Locate the cell with the specified text and output its (x, y) center coordinate. 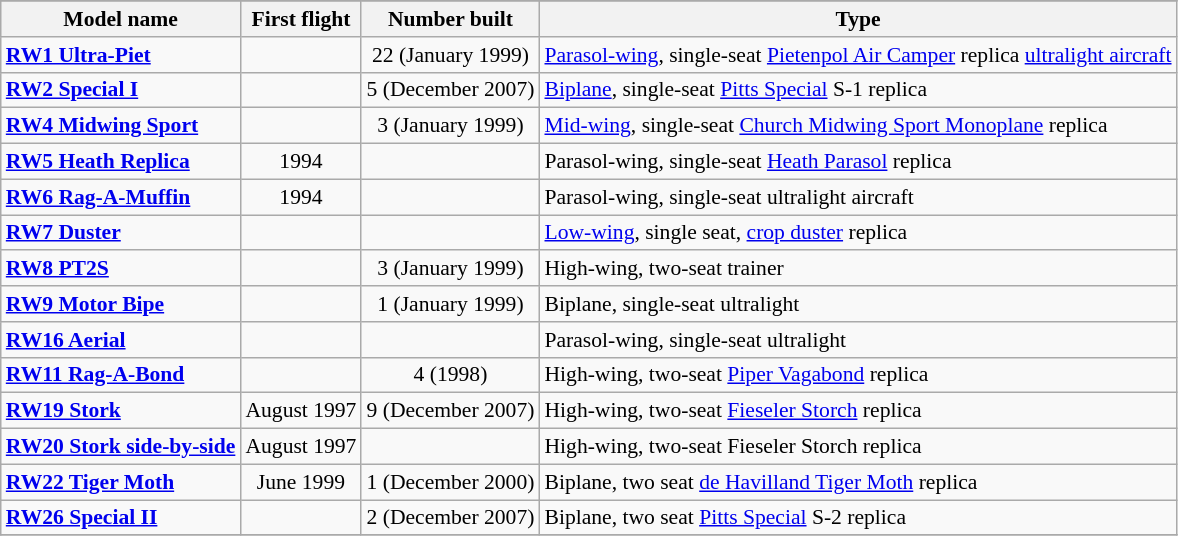
Biplane, two seat de Havilland Tiger Moth replica (858, 482)
RW22 Tiger Moth (121, 482)
Parasol-wing, single-seat ultralight (858, 340)
Low-wing, single seat, crop duster replica (858, 233)
RW2 Special I (121, 90)
Parasol-wing, single-seat Pietenpol Air Camper replica ultralight aircraft (858, 55)
9 (December 2007) (450, 411)
4 (1998) (450, 375)
RW8 PT2S (121, 269)
RW16 Aerial (121, 340)
First flight (300, 19)
RW11 Rag-A-Bond (121, 375)
22 (January 1999) (450, 55)
Parasol-wing, single-seat ultralight aircraft (858, 197)
Mid-wing, single-seat Church Midwing Sport Monoplane replica (858, 126)
RW20 Stork side-by-side (121, 447)
RW26 Special II (121, 518)
1 (December 2000) (450, 482)
Type (858, 19)
High-wing, two-seat Piper Vagabond replica (858, 375)
High-wing, two-seat trainer (858, 269)
RW6 Rag-A-Muffin (121, 197)
Biplane, two seat Pitts Special S-2 replica (858, 518)
RW4 Midwing Sport (121, 126)
Parasol-wing, single-seat Heath Parasol replica (858, 162)
Model name (121, 19)
1 (January 1999) (450, 304)
RW5 Heath Replica (121, 162)
Biplane, single-seat Pitts Special S-1 replica (858, 90)
Number built (450, 19)
RW19 Stork (121, 411)
June 1999 (300, 482)
RW7 Duster (121, 233)
RW9 Motor Bipe (121, 304)
RW1 Ultra-Piet (121, 55)
2 (December 2007) (450, 518)
Biplane, single-seat ultralight (858, 304)
5 (December 2007) (450, 90)
